From the cell containing the given text, extract its center point as (X, Y) coordinate. 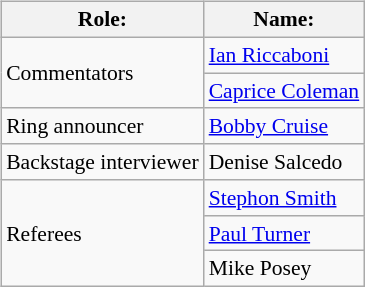
Caprice Coleman (284, 91)
Stephon Smith (284, 198)
Ian Riccaboni (284, 55)
Name: (284, 20)
Ring announcer (102, 126)
Denise Salcedo (284, 162)
Role: (102, 20)
Referees (102, 234)
Mike Posey (284, 269)
Paul Turner (284, 233)
Backstage interviewer (102, 162)
Bobby Cruise (284, 126)
Commentators (102, 72)
